Detect which cell encompasses the target text, then output its (x, y) center coordinate. 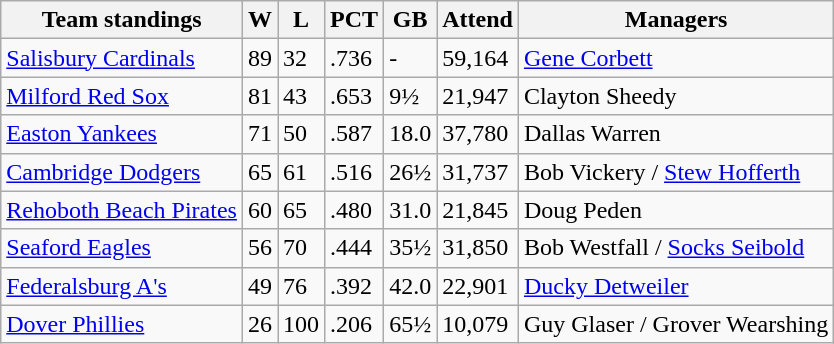
Cambridge Dodgers (122, 172)
- (410, 58)
PCT (354, 20)
21,845 (478, 210)
Guy Glaser / Grover Wearshing (676, 324)
61 (302, 172)
Doug Peden (676, 210)
Bob Westfall / Socks Seibold (676, 248)
Ducky Detweiler (676, 286)
Managers (676, 20)
GB (410, 20)
56 (260, 248)
.653 (354, 96)
9½ (410, 96)
.392 (354, 286)
.444 (354, 248)
42.0 (410, 286)
35½ (410, 248)
Salisbury Cardinals (122, 58)
.516 (354, 172)
.587 (354, 134)
43 (302, 96)
100 (302, 324)
Milford Red Sox (122, 96)
Dover Phillies (122, 324)
22,901 (478, 286)
89 (260, 58)
Attend (478, 20)
49 (260, 286)
76 (302, 286)
W (260, 20)
10,079 (478, 324)
65½ (410, 324)
81 (260, 96)
Seaford Eagles (122, 248)
71 (260, 134)
32 (302, 58)
26½ (410, 172)
L (302, 20)
31.0 (410, 210)
Rehoboth Beach Pirates (122, 210)
21,947 (478, 96)
Gene Corbett (676, 58)
Clayton Sheedy (676, 96)
26 (260, 324)
70 (302, 248)
.480 (354, 210)
Easton Yankees (122, 134)
31,850 (478, 248)
18.0 (410, 134)
Bob Vickery / Stew Hofferth (676, 172)
Federalsburg A's (122, 286)
Team standings (122, 20)
Dallas Warren (676, 134)
50 (302, 134)
59,164 (478, 58)
31,737 (478, 172)
60 (260, 210)
.736 (354, 58)
37,780 (478, 134)
.206 (354, 324)
